Find where the given text appears and provide that cell's center as [X, Y] coordinate. 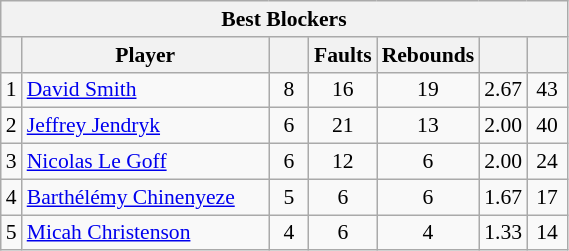
16 [343, 90]
Rebounds [428, 55]
13 [428, 126]
Faults [343, 55]
24 [547, 162]
40 [547, 126]
17 [547, 197]
David Smith [146, 90]
43 [547, 90]
2 [12, 126]
2.67 [503, 90]
19 [428, 90]
Best Blockers [284, 19]
Barthélémy Chinenyeze [146, 197]
1 [12, 90]
1.67 [503, 197]
14 [547, 233]
8 [289, 90]
Nicolas Le Goff [146, 162]
1.33 [503, 233]
21 [343, 126]
Player [146, 55]
Jeffrey Jendryk [146, 126]
12 [343, 162]
3 [12, 162]
Micah Christenson [146, 233]
